Identify which cell holds the provided text, then report its (X, Y) central coordinate. 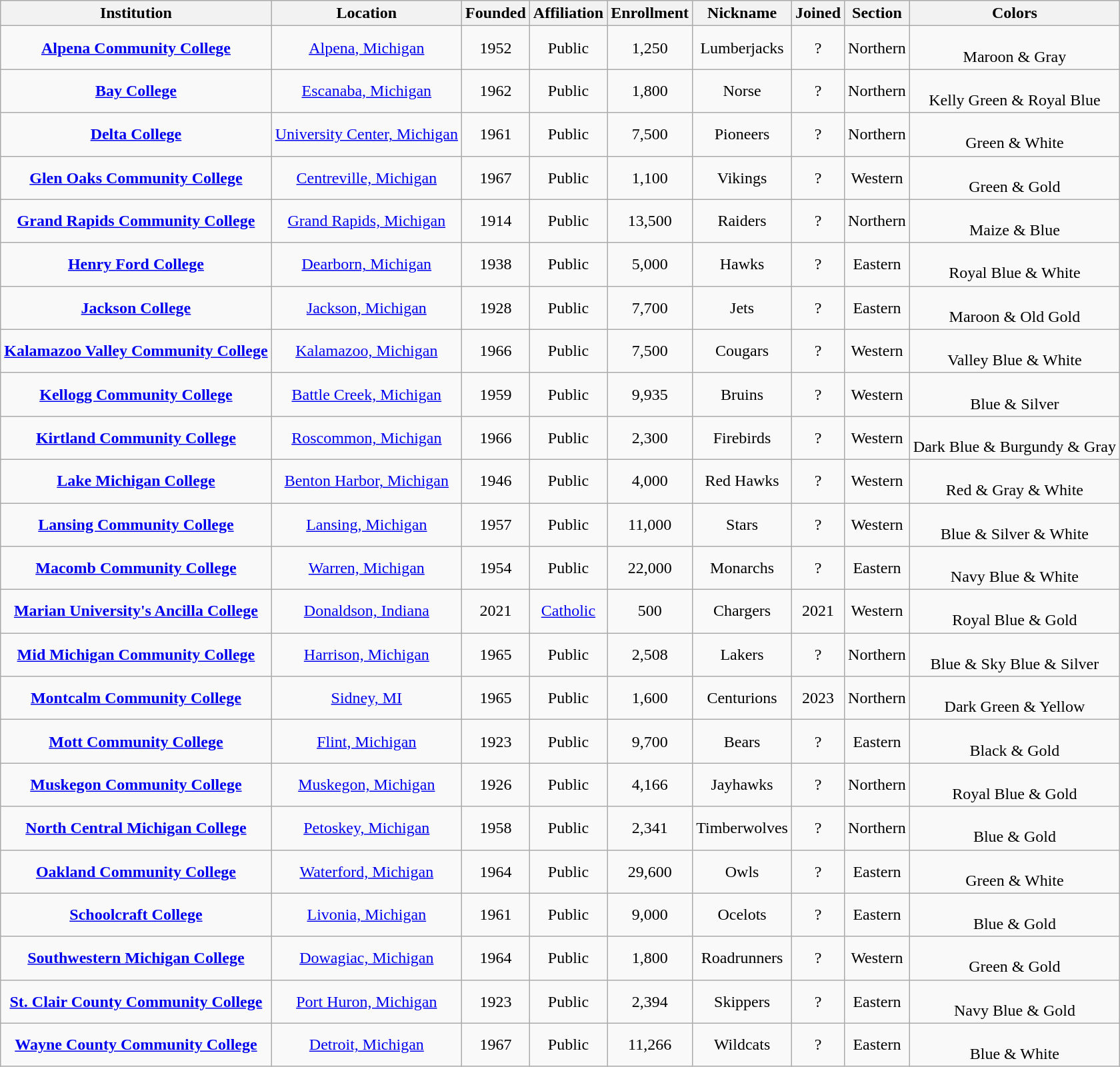
Kirtland Community College (136, 437)
Lumberjacks (743, 48)
Firebirds (743, 437)
Bears (743, 741)
Blue & Silver (1015, 395)
1938 (496, 264)
7,700 (650, 308)
Blue & White (1015, 1045)
Glen Oaks Community College (136, 177)
Vikings (743, 177)
Kelly Green & Royal Blue (1015, 91)
4,000 (650, 481)
Dark Blue & Burgundy & Gray (1015, 437)
1962 (496, 91)
Sidney, MI (367, 698)
Founded (496, 13)
Macomb Community College (136, 568)
Roscommon, Michigan (367, 437)
Henry Ford College (136, 264)
Nickname (743, 13)
Livonia, Michigan (367, 914)
Grand Rapids Community College (136, 221)
Enrollment (650, 13)
Bay College (136, 91)
Navy Blue & White (1015, 568)
Blue & Silver & White (1015, 524)
Muskegon Community College (136, 785)
1946 (496, 481)
2,341 (650, 828)
Maroon & Old Gold (1015, 308)
Lansing Community College (136, 524)
Maize & Blue (1015, 221)
500 (650, 612)
Kalamazoo Valley Community College (136, 351)
Centreville, Michigan (367, 177)
1958 (496, 828)
Skippers (743, 1001)
Monarchs (743, 568)
Raiders (743, 221)
Alpena, Michigan (367, 48)
Southwestern Michigan College (136, 958)
Joined (817, 13)
Owls (743, 872)
2,300 (650, 437)
Montcalm Community College (136, 698)
Royal Blue & White (1015, 264)
Jackson, Michigan (367, 308)
Benton Harbor, Michigan (367, 481)
Roadrunners (743, 958)
Harrison, Michigan (367, 654)
1,600 (650, 698)
North Central Michigan College (136, 828)
Jets (743, 308)
Location (367, 13)
Valley Blue & White (1015, 351)
1,100 (650, 177)
Delta College (136, 135)
Lansing, Michigan (367, 524)
Escanaba, Michigan (367, 91)
Dearborn, Michigan (367, 264)
Lake Michigan College (136, 481)
2,508 (650, 654)
Wildcats (743, 1045)
13,500 (650, 221)
Norse (743, 91)
Pioneers (743, 135)
Timberwolves (743, 828)
Mid Michigan Community College (136, 654)
Detroit, Michigan (367, 1045)
Catholic (568, 612)
Wayne County Community College (136, 1045)
Alpena Community College (136, 48)
Jackson College (136, 308)
Colors (1015, 13)
1957 (496, 524)
Institution (136, 13)
St. Clair County Community College (136, 1001)
Flint, Michigan (367, 741)
1926 (496, 785)
11,266 (650, 1045)
Bruins (743, 395)
Grand Rapids, Michigan (367, 221)
22,000 (650, 568)
Chargers (743, 612)
1954 (496, 568)
Red Hawks (743, 481)
9,700 (650, 741)
Muskegon, Michigan (367, 785)
Mott Community College (136, 741)
Lakers (743, 654)
Marian University's Ancilla College (136, 612)
Oakland Community College (136, 872)
Schoolcraft College (136, 914)
Dowagiac, Michigan (367, 958)
1959 (496, 395)
Red & Gray & White (1015, 481)
Navy Blue & Gold (1015, 1001)
2,394 (650, 1001)
9,000 (650, 914)
Stars (743, 524)
Blue & Sky Blue & Silver (1015, 654)
Kellogg Community College (136, 395)
Warren, Michigan (367, 568)
1928 (496, 308)
Port Huron, Michigan (367, 1001)
Donaldson, Indiana (367, 612)
Affiliation (568, 13)
9,935 (650, 395)
Waterford, Michigan (367, 872)
Petoskey, Michigan (367, 828)
Black & Gold (1015, 741)
Battle Creek, Michigan (367, 395)
Kalamazoo, Michigan (367, 351)
Maroon & Gray (1015, 48)
2023 (817, 698)
1,250 (650, 48)
Dark Green & Yellow (1015, 698)
Centurions (743, 698)
29,600 (650, 872)
Ocelots (743, 914)
11,000 (650, 524)
Jayhawks (743, 785)
University Center, Michigan (367, 135)
1952 (496, 48)
5,000 (650, 264)
4,166 (650, 785)
Section (877, 13)
1914 (496, 221)
Hawks (743, 264)
Cougars (743, 351)
